Extract the (x, y) coordinate from the center of the cell holding the provided text.  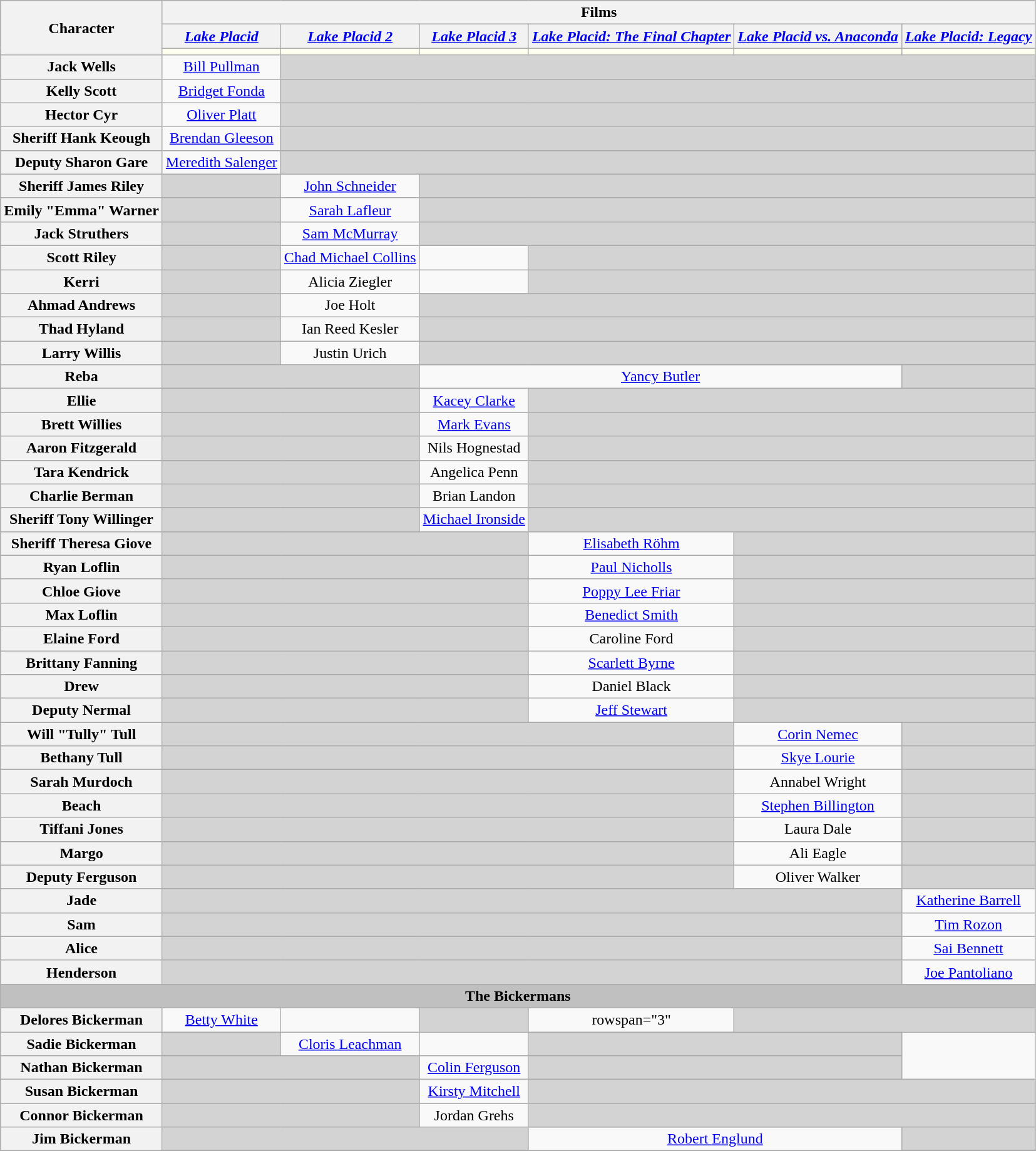
Lake Placid 2 (350, 36)
Max Loflin (81, 615)
Emily "Emma" Warner (81, 210)
Annabel Wright (818, 782)
Aaron Fitzgerald (81, 448)
Sheriff James Riley (81, 186)
Will "Tully" Tull (81, 734)
Elaine Ford (81, 638)
Sarah Lafleur (350, 210)
Ian Reed Kesler (350, 329)
Skye Lourie (818, 758)
Thad Hyland (81, 329)
Brian Landon (474, 496)
Margo (81, 853)
Jade (81, 901)
Chloe Giove (81, 591)
Alicia Ziegler (350, 281)
Michael Ironside (474, 519)
Stephen Billington (818, 806)
Lake Placid 3 (474, 36)
Katherine Barrell (968, 901)
Beach (81, 806)
Kacey Clarke (474, 401)
Justin Urich (350, 353)
Jordan Grehs (474, 1115)
Charlie Berman (81, 496)
Delores Bickerman (81, 1020)
Caroline Ford (631, 638)
Ali Eagle (818, 853)
Sarah Murdoch (81, 782)
Henderson (81, 972)
Hector Cyr (81, 115)
Films (598, 13)
Sadie Bickerman (81, 1043)
Sheriff Hank Keough (81, 138)
Brittany Fanning (81, 663)
Bridget Fonda (222, 91)
Tiffani Jones (81, 829)
rowspan="3" (631, 1020)
Corin Nemec (818, 734)
Chad Michael Collins (350, 257)
Jeff Stewart (631, 710)
Bill Pullman (222, 67)
Sheriff Tony Willinger (81, 519)
Deputy Sharon Gare (81, 162)
Lake Placid (222, 36)
Character (81, 28)
Oliver Walker (818, 877)
Daniel Black (631, 687)
Lake Placid: Legacy (968, 36)
The Bickermans (518, 996)
Connor Bickerman (81, 1115)
Mark Evans (474, 424)
Joe Holt (350, 305)
Yancy Butler (660, 377)
Alice (81, 948)
Joe Pantoliano (968, 972)
Tara Kendrick (81, 472)
Paul Nicholls (631, 567)
Brendan Gleeson (222, 138)
Deputy Ferguson (81, 877)
Poppy Lee Friar (631, 591)
Jack Wells (81, 67)
Sheriff Theresa Giove (81, 543)
Benedict Smith (631, 615)
Laura Dale (818, 829)
Scott Riley (81, 257)
Meredith Salenger (222, 162)
Drew (81, 687)
Larry Willis (81, 353)
Kelly Scott (81, 91)
John Schneider (350, 186)
Ellie (81, 401)
Betty White (222, 1020)
Ahmad Andrews (81, 305)
Cloris Leachman (350, 1043)
Nils Hognestad (474, 448)
Ryan Loflin (81, 567)
Sai Bennett (968, 948)
Reba (81, 377)
Sam McMurray (350, 233)
Sam (81, 924)
Jack Struthers (81, 233)
Kerri (81, 281)
Scarlett Byrne (631, 663)
Nathan Bickerman (81, 1068)
Elisabeth Röhm (631, 543)
Deputy Nermal (81, 710)
Oliver Platt (222, 115)
Kirsty Mitchell (474, 1092)
Jim Bickerman (81, 1139)
Robert Englund (715, 1139)
Lake Placid: The Final Chapter (631, 36)
Bethany Tull (81, 758)
Tim Rozon (968, 924)
Angelica Penn (474, 472)
Lake Placid vs. Anaconda (818, 36)
Brett Willies (81, 424)
Susan Bickerman (81, 1092)
Colin Ferguson (474, 1068)
